Search for the cell housing the specified text and yield its [x, y] center coordinate. 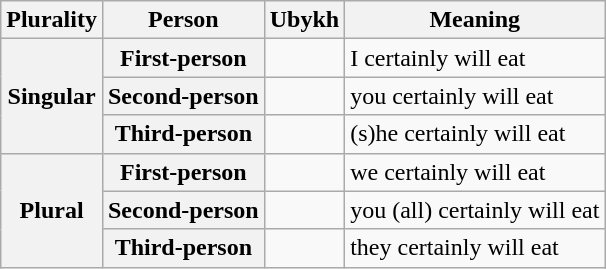
Ubykh [304, 20]
Plural [52, 210]
Singular [52, 96]
I certainly will eat [475, 58]
we certainly will eat [475, 172]
Plurality [52, 20]
Meaning [475, 20]
you certainly will eat [475, 96]
(s)he certainly will eat [475, 134]
Person [183, 20]
they certainly will eat [475, 248]
you (all) certainly will eat [475, 210]
